Locate the cell with the specified text and output its [x, y] center coordinate. 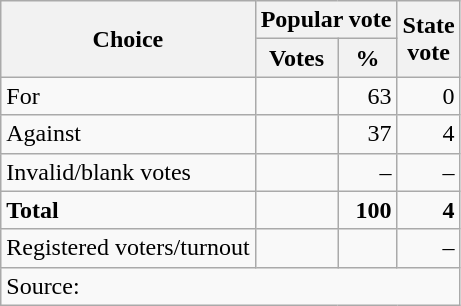
Popular vote [326, 20]
Choice [128, 39]
Votes [296, 58]
Against [128, 134]
Invalid/blank votes [128, 172]
Statevote [428, 39]
Total [128, 210]
37 [368, 134]
63 [368, 96]
Source: [230, 286]
100 [368, 210]
Registered voters/turnout [128, 248]
0 [428, 96]
For [128, 96]
% [368, 58]
